Capture the cell that displays the provided text and extract its (X, Y) central coordinate. 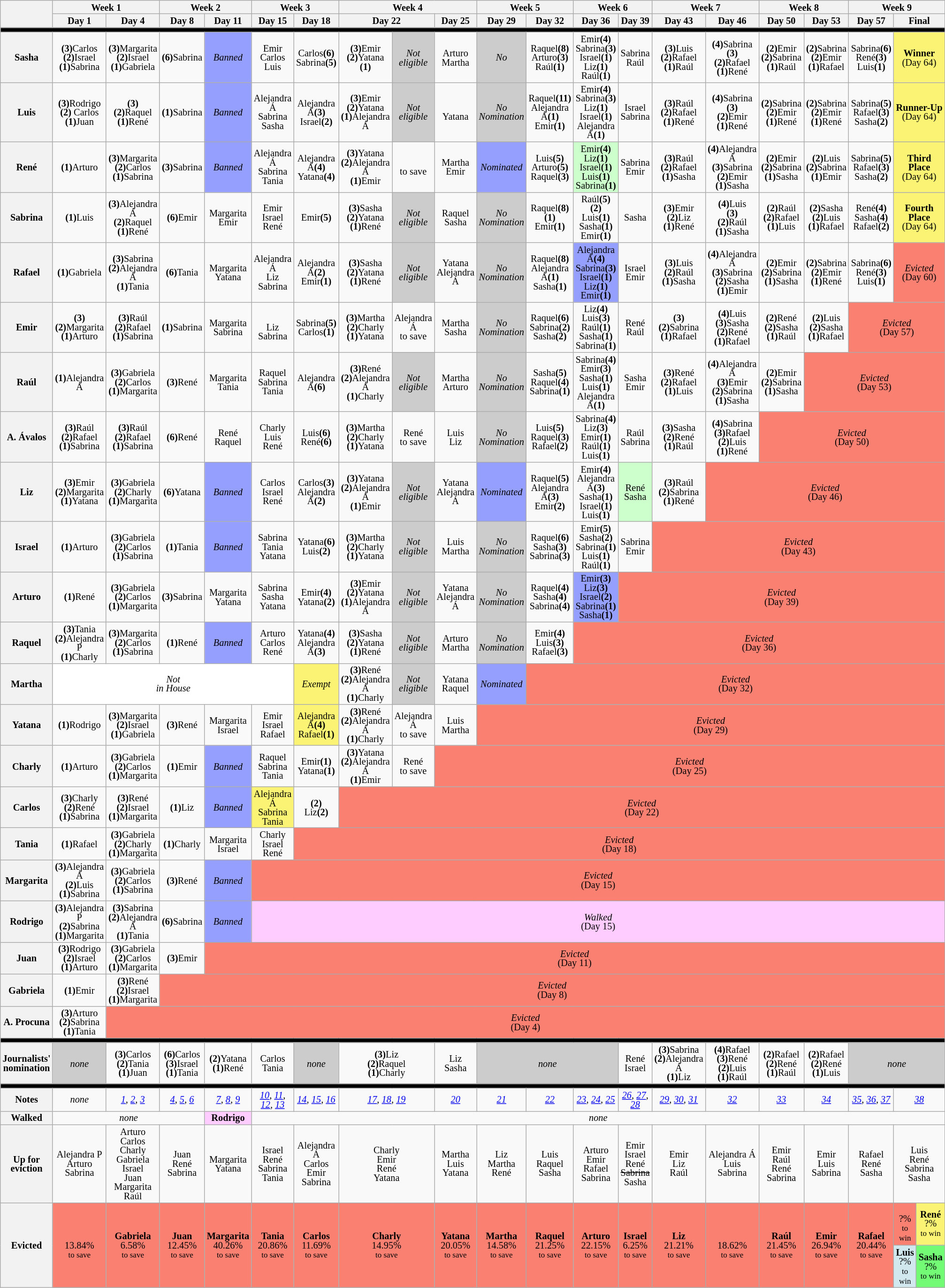
(3)René(2)Rafael(1)Luis (679, 382)
(3)Rodrigo(2)Israel(1)Arturo (79, 958)
IsraelRenéSabrinaTania (273, 1164)
CarlosIsraelRené (273, 492)
(6)René (182, 437)
(2)Emir(2)Sabrina(1)Raúl (781, 57)
Day 4 (133, 21)
Winner(Day 64) (920, 57)
Walked (27, 1118)
Emir(4)Luis(3)Rafael(3) (550, 643)
Evicted(Day 29) (711, 725)
Week 6 (613, 7)
(1)Alejandra Á (79, 382)
Alejandra Á(4)Sabrina(3)Israel(1)Liz(1)Emir(1) (596, 272)
Evicted(Day 53) (874, 382)
(1)Tania (182, 546)
Liz21.21%to save (679, 1245)
Day 25 (456, 21)
SashaEmir (635, 382)
Carlos (27, 807)
Luis(5)Arturo(5)Raquel(3) (550, 167)
(6)Carlos(3)Israel(1)Tania (182, 1063)
(1)Liz (182, 807)
(1)Rodrigo (79, 725)
Emir(3)Liz(3)Israel(2)Sabrina(1)Sasha(1) (596, 597)
SabrinaRaúl (635, 57)
Sabrina(4)Emir(3)Sasha(1)Luis(1)Alejandra Á(1) (596, 382)
Runner-Up(Day 64) (920, 112)
Week 5 (525, 7)
Evicted(Day 22) (642, 807)
Evicted(Day 18) (619, 843)
MarthaSasha (456, 327)
Day 22 (387, 21)
Luis (27, 112)
Emir(4)Sabrina(3)Liz(1)Israel(1)Alejandra Á(1) (596, 112)
(4)Sabrina(3)(2)Rafael(1)René (732, 57)
Juan (27, 958)
RenéRaquel (228, 437)
Luis(6)René(6) (316, 437)
Emir (27, 327)
ArturoCarlosRené (273, 643)
38 (920, 1099)
Third Place(Day 64) (920, 167)
(3)Liz(2)Raquel(1)Charly (387, 1063)
IsraelEmir (635, 272)
(6)Emir (182, 217)
Emir(4)Sabrina(3)Israel(1)Liz(1)Raúl(1) (596, 57)
Up foreviction (27, 1164)
Luis?%to win (905, 1266)
Emir(4)Yatana(2) (316, 597)
CharlyLuisRené (273, 437)
Journalists' nomination (27, 1063)
Gabriela (27, 990)
Sabrina(4)Liz(3)Emir(1)Raúl(1)Luis(1) (596, 437)
Week 9 (897, 7)
(2)Sabrina(2)Emir(1)Rafael (826, 57)
(3)(2)Sabrina(1)Rafael (679, 327)
Alejandra Á(4)Yatana(4) (316, 167)
Day 18 (316, 21)
(2)Luis(2)Sabrina(1)Emir (826, 167)
RenéRaúl (635, 327)
MarthaLuisYatana (456, 1164)
Sabrina(5)Carlos(1) (316, 327)
Raquel(8)Arturo(3)Raúl(1) (550, 57)
7, 8, 9 (228, 1099)
(4)Sabrina(3)(2)Emir(1)René (732, 112)
CharlyIsraelRené (273, 843)
LuisRenéSabrinaSasha (920, 1164)
EmirIsraelRené (273, 217)
(2)Yatana(1)René (228, 1063)
Evicted(Day 43) (799, 546)
MargaritaTania (228, 382)
Evicted(Day 46) (825, 492)
René (27, 167)
Yatana20.05%to save (456, 1245)
Gabriela6.58%to save (133, 1245)
(3)Tania(2)Alejandra P(1)Charly (79, 643)
20 (456, 1099)
(4)Alejandra Á(3)Sabrina(2)Sasha(1)Emir (732, 272)
23, 24, 25 (596, 1099)
Day 57 (871, 21)
Final (920, 21)
Evicted(Day 11) (575, 958)
Evicted(Day 4) (526, 1022)
Tania20.86%to save (273, 1245)
(2)Rafael(2)René(1)Luis (826, 1063)
(3)Emir(2)Liz(1)René (679, 217)
Martha (27, 684)
Evicted(Day 25) (690, 766)
(4)Rafael(3)René(2)Luis(1)Raúl (732, 1063)
(6)Yatana (182, 492)
Carlos(3)Alejandra Á(2) (316, 492)
RenéSasha (635, 492)
Raquel(6)Sasha(3)Sabrina(3) (550, 546)
Evicted(Day 8) (552, 990)
Luis(5)Raquel(3)Rafael(2) (550, 437)
Margarita (27, 880)
Liz (27, 492)
Notes (27, 1099)
(3)Sasha(2)René(1)Raúl (679, 437)
(4)Alejandra Á(3)Sabrina(2)Emir(1)Sasha (732, 167)
Day 1 (79, 21)
(1)Charly (182, 843)
Raquel(6)Sabrina(2)Sasha(2) (550, 327)
RaúlSabrina (635, 437)
Day 15 (273, 21)
Raquel (27, 643)
René(4)Sasha(4)Rafael(2) (871, 217)
MarthaEmir (456, 167)
Fourth Place(Day 64) (920, 217)
(2)Liz(2) (316, 807)
LuisLiz (456, 437)
(4)Alejandra Á(3)Emir(2)Sabrina(1)Sasha (732, 382)
Walked(Day 15) (598, 921)
Emir(1)Yatana(1) (316, 766)
Raquel(5)Alejandra Á(3)Emir(2) (550, 492)
Day 32 (550, 21)
(4)Luis(3)(2)Raúl(1)Sasha (732, 217)
Israel6.25%to save (635, 1245)
JuanRenéSabrina (182, 1164)
LizSabrina (273, 327)
(3)Carlos(2)Israel(1)Sabrina (79, 57)
Day 29 (502, 21)
Day 43 (679, 21)
Margarita40.26%to save (228, 1245)
Raúl (27, 382)
Raquel(8)Alejandra Á(1)Sasha(1) (550, 272)
Raúl21.45%to save (781, 1245)
Emir26.94%to save (826, 1245)
(3)Carlos(2)Tania(1)Juan (133, 1063)
Exempt (316, 684)
Week 1 (106, 7)
Evicted(Day 57) (897, 327)
Week 8 (803, 7)
Liz(4)Luis(3)Raúl(1)Sasha(1)Sabrina(1) (596, 327)
Yatana(4)Alejandra Á(3) (316, 643)
18.62%to save (732, 1245)
Evicted(Day 50) (852, 437)
(1)Luis (79, 217)
(3)Alejandra Á(2)Raquel(1)René (133, 217)
Rafael20.44%to save (871, 1245)
Evicted(Day 39) (782, 597)
Charly14.95%to save (387, 1245)
EmirIsraelRenéSabrinaSasha (635, 1164)
Emir(5)Sasha(2)Sabrina(1)Luis(1)Raúl(1) (596, 546)
No (502, 57)
Alejandra ÁSabrinaSasha (273, 112)
Emir(4)Liz(1)Israel(1)Luis(1)Sabrina(1) (596, 167)
Evicted(Day 60) (920, 272)
17, 18, 19 (387, 1099)
CharlyEmirRenéYatana (387, 1164)
IsraelSabrina (635, 112)
Alejandra Á(4)Rafael(1) (316, 725)
Evicted(Day 36) (759, 643)
(6)Tania (182, 272)
Emir(4)Alejandra Á(3)Sasha(1)Israel(1)Luis(1) (596, 492)
(2)Raúl(2)Rafael(1)Luis (781, 217)
to save (413, 167)
(3)Raúl(2)Sabrina(1)René (679, 492)
(3)Alejandra P(2)Sabrina(1)Margarita (79, 921)
1, 2, 3 (133, 1099)
(3)Emir(2)Yatana(1) (366, 57)
Alejandra Á(3)Israel(2) (316, 112)
ArturoCarlosCharlyGabrielaIsraelJuanMargaritaRaúl (133, 1164)
4, 5, 6 (182, 1099)
Evicted(Day 32) (736, 684)
Carlos11.69%to save (316, 1245)
Evicted (27, 1245)
Raquel(11)Alejandra Á(1)Emir(1) (550, 112)
33 (781, 1099)
Arturo22.15%to save (596, 1245)
21 (502, 1099)
EmirCarlosLuis (273, 57)
(3)Alejandra Á(2)Luis(1)Sabrina (79, 880)
(2)Rafael(2)René(1)Raúl (781, 1063)
Alejandra Á(2)Emir(1) (316, 272)
32 (732, 1099)
Evicted(Day 15) (598, 880)
13.84%to save (79, 1245)
EmirLuisSabrina (826, 1164)
(3)Luis(2)Rafael(1)Raúl (679, 57)
Charly (27, 766)
Day 53 (826, 21)
(3)Emir(2)Margarita(1)Yatana (79, 492)
A. Procuna (27, 1022)
10, 11, 12, 13 (273, 1099)
(3)Raúl(2)Rafael(1)Sasha (679, 167)
(4)Sabrina(3)Rafael(2)Luis(1)René (732, 437)
(3)(2)Margarita(1)Arturo (79, 327)
(3)(2)Raquel(1)René (133, 112)
Day 8 (182, 21)
Week 3 (295, 7)
Day 39 (635, 21)
RafaelRenéSasha (871, 1164)
EmirLizRaúl (679, 1164)
Day 50 (781, 21)
Week 2 (206, 7)
Arturo (27, 597)
Raúl(5)(2)Luis(1)Sasha(1)Emir(1) (596, 217)
(3)Charly(2)René(1)Sabrina (79, 807)
Yatana(6)Luis(2) (316, 546)
(2)Luis(2)Sasha(1)Rafael (826, 327)
CarlosTania (273, 1063)
EmirIsraelRafael (273, 725)
Day 11 (228, 21)
(2)Sasha(2)Luis(1)Rafael (826, 217)
Raquel(8)(1)Emir(1) (550, 217)
Raquel(4)Sasha(4)Sabrina(4) (550, 597)
29, 30, 31 (679, 1099)
Carlos(6)Sabrina(5) (316, 57)
YatanaRaquel (456, 684)
Day 46 (732, 21)
(1)Rafael (79, 843)
Week 4 (408, 7)
ArturoEmirRafaelSabrina (596, 1164)
(3)Emir (182, 958)
MargaritaEmir (228, 217)
(3)Arturo(2)Sabrina(1)Tania (79, 1022)
MarthaArturo (456, 382)
Martha14.58%to save (502, 1245)
A. Ávalos (27, 437)
Emir(5) (316, 217)
26, 27, 28 (635, 1099)
Week 7 (706, 7)
Notin House (173, 684)
Alejandra ÁLizSabrina (273, 272)
Sasha(5)Raquel(4)Sabrina(1) (550, 382)
Alejandra Á(6) (316, 382)
Sabrina (27, 217)
MargaritaSabrina (228, 327)
Juan12.45%to save (182, 1245)
(4)Luis(3)Sasha(2)René(1)Rafael (732, 327)
(1)Gabriela (79, 272)
EmirRaúlRenéSabrina (781, 1164)
?%to win (905, 1224)
(3)Rodrigo(2) Carlos(1)Juan (79, 112)
LuisRaquelSasha (550, 1164)
Tania (27, 843)
(3)Luis(2)Raúl(1)Sasha (679, 272)
(3)Sabrina(2)Alejandra Á(1)Liz (679, 1063)
René?%to win (931, 1224)
LizSasha (456, 1063)
34 (826, 1099)
Alejandra ÁLuisSabrina (732, 1164)
RaquelSasha (456, 217)
(3)Raúl(2)Rafael(1)René (679, 112)
SabrinaSashaYatana (273, 597)
22 (550, 1099)
LizMarthaRené (502, 1164)
Rafael (27, 272)
35, 36, 37 (871, 1099)
Alejandra PArturoSabrina (79, 1164)
14, 15, 16 (316, 1099)
Day 36 (596, 21)
Sasha?%to win (931, 1266)
Israel (27, 546)
(2)René(2)Sasha(1)Raúl (781, 327)
SabrinaTaniaYatana (273, 546)
Alejandra ÁCarlosEmirSabrina (316, 1164)
Raquel21.25%to save (550, 1245)
RenéIsrael (635, 1063)
